Identify which cell holds the provided text, then report its [X, Y] central coordinate. 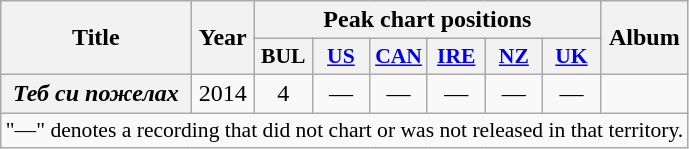
"—" denotes a recording that did not chart or was not released in that territory. [345, 130]
Album [644, 38]
4 [283, 93]
BUL [283, 57]
CAN [399, 57]
NZ [514, 57]
Теб си пожелах [96, 93]
Year [223, 38]
UK [572, 57]
Title [96, 38]
US [341, 57]
Peak chart positions [427, 20]
2014 [223, 93]
IRE [456, 57]
